Locate the cell with the specified text and output its [X, Y] center coordinate. 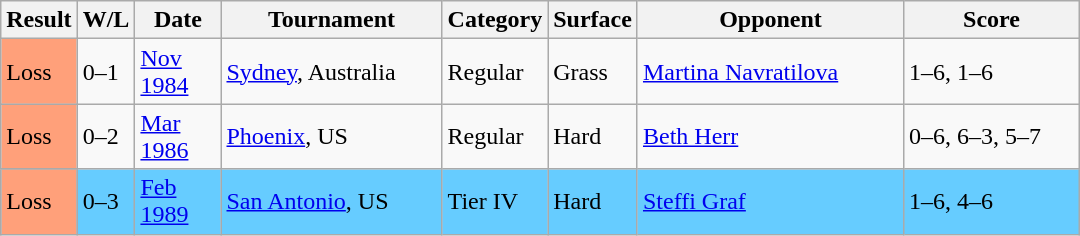
Opponent [770, 20]
Feb 1989 [178, 202]
Score [992, 20]
0–3 [106, 202]
0–1 [106, 72]
San Antonio, US [332, 202]
Tier IV [495, 202]
Martina Navratilova [770, 72]
W/L [106, 20]
Nov 1984 [178, 72]
Date [178, 20]
Result [39, 20]
Grass [593, 72]
Beth Herr [770, 136]
Sydney, Australia [332, 72]
0–2 [106, 136]
Tournament [332, 20]
Mar 1986 [178, 136]
Surface [593, 20]
Category [495, 20]
1–6, 4–6 [992, 202]
0–6, 6–3, 5–7 [992, 136]
Steffi Graf [770, 202]
1–6, 1–6 [992, 72]
Phoenix, US [332, 136]
